Identify which cell holds the provided text, then report its [X, Y] central coordinate. 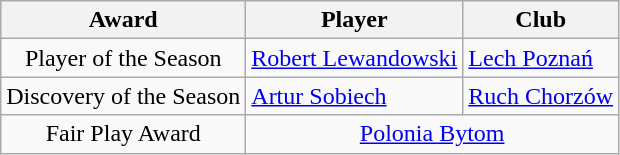
Lech Poznań [541, 58]
Discovery of the Season [124, 96]
Robert Lewandowski [354, 58]
Fair Play Award [124, 134]
Player [354, 20]
Polonia Bytom [432, 134]
Ruch Chorzów [541, 96]
Club [541, 20]
Player of the Season [124, 58]
Artur Sobiech [354, 96]
Award [124, 20]
